Detect which cell encompasses the target text, then output its (x, y) center coordinate. 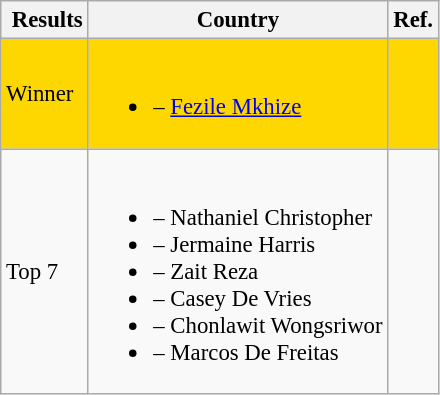
Ref. (413, 20)
Results (44, 20)
Top 7 (44, 272)
Country (238, 20)
– Fezile Mkhize (238, 94)
Winner (44, 94)
– Nathaniel Christopher – Jermaine Harris – Zait Reza – Casey De Vries – Chonlawit Wongsriwor – Marcos De Freitas (238, 272)
